Identify which cell holds the provided text, then report its [X, Y] central coordinate. 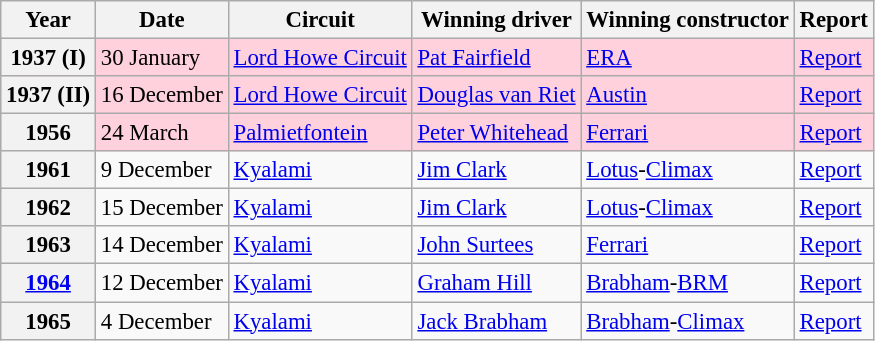
30 January [162, 58]
1956 [48, 133]
Date [162, 20]
Pat Fairfield [496, 58]
Douglas van Riet [496, 95]
ERA [688, 58]
24 March [162, 133]
Palmietfontein [320, 133]
1963 [48, 245]
12 December [162, 283]
14 December [162, 245]
1937 (II) [48, 95]
Brabham-BRM [688, 283]
1965 [48, 321]
Graham Hill [496, 283]
1961 [48, 170]
1964 [48, 283]
Austin [688, 95]
1962 [48, 208]
Winning constructor [688, 20]
9 December [162, 170]
John Surtees [496, 245]
15 December [162, 208]
Year [48, 20]
Winning driver [496, 20]
Brabham-Climax [688, 321]
16 December [162, 95]
Peter Whitehead [496, 133]
1937 (I) [48, 58]
4 December [162, 321]
Jack Brabham [496, 321]
Circuit [320, 20]
